Identify which cell holds the provided text, then report its [X, Y] central coordinate. 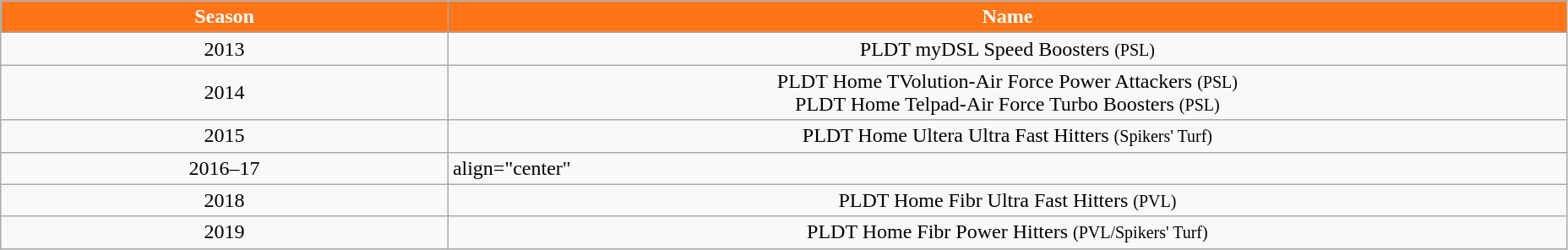
Season [225, 17]
align="center" [1007, 168]
Name [1007, 17]
PLDT myDSL Speed Boosters (PSL) [1007, 49]
2019 [225, 232]
2013 [225, 49]
PLDT Home TVolution-Air Force Power Attackers (PSL)PLDT Home Telpad-Air Force Turbo Boosters (PSL) [1007, 93]
PLDT Home Fibr Ultra Fast Hitters (PVL) [1007, 200]
2015 [225, 136]
PLDT Home Ultera Ultra Fast Hitters (Spikers' Turf) [1007, 136]
2014 [225, 93]
2018 [225, 200]
2016–17 [225, 168]
PLDT Home Fibr Power Hitters (PVL/Spikers' Turf) [1007, 232]
